Extract the [X, Y] coordinate from the center of the cell holding the provided text.  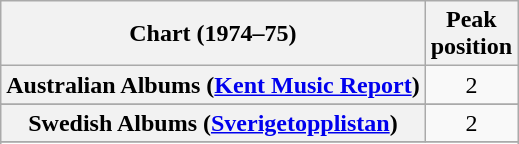
Australian Albums (Kent Music Report) [213, 85]
Chart (1974–75) [213, 34]
Peak position [471, 34]
Swedish Albums (Sverigetopplistan) [213, 123]
